Capture the cell that displays the provided text and extract its [x, y] central coordinate. 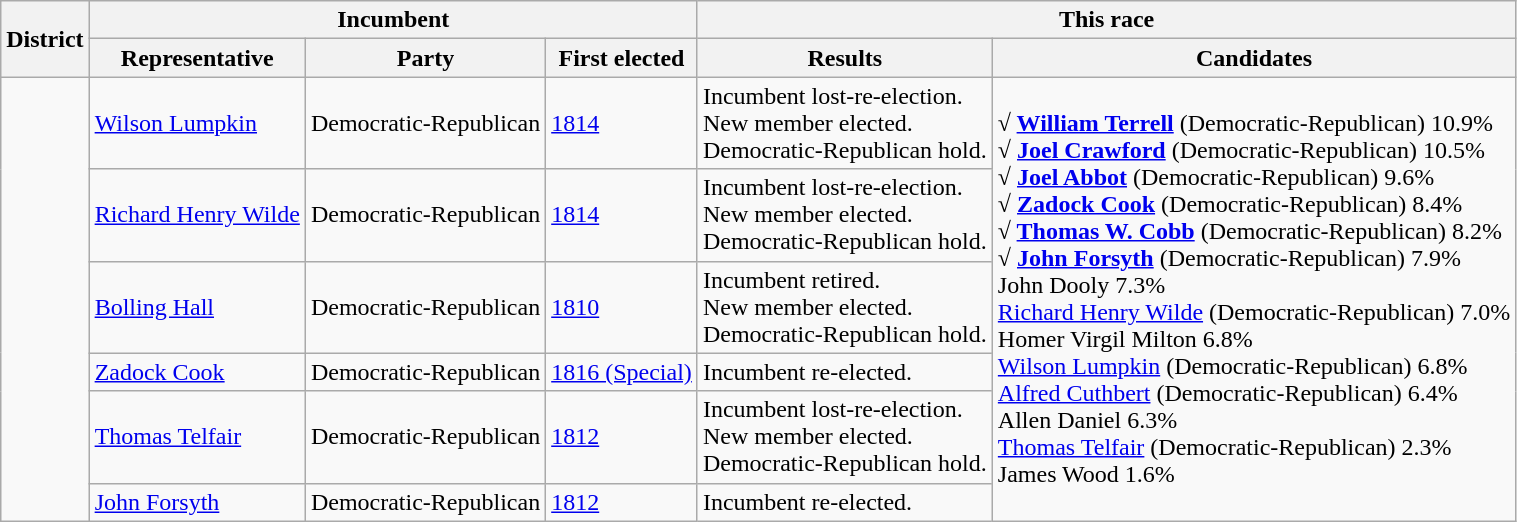
District [45, 39]
Incumbent retired.New member elected.Democratic-Republican hold. [844, 307]
Richard Henry Wilde [197, 215]
First elected [622, 58]
Party [425, 58]
Thomas Telfair [197, 437]
Zadock Cook [197, 372]
John Forsyth [197, 502]
Representative [197, 58]
Candidates [1254, 58]
Bolling Hall [197, 307]
Results [844, 58]
This race [1106, 20]
Wilson Lumpkin [197, 123]
1810 [622, 307]
1816 (Special) [622, 372]
Incumbent [393, 20]
